Determine the (x, y) coordinate at the center of the cell enclosing the given text.  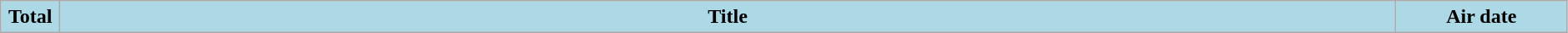
Title (728, 17)
Air date (1481, 17)
Total (30, 17)
